Detect which cell encompasses the target text, then output its (X, Y) center coordinate. 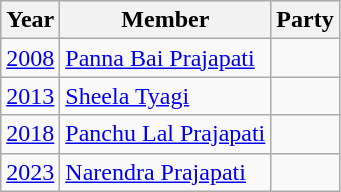
Sheela Tyagi (166, 96)
Year (30, 20)
Narendra Prajapati (166, 172)
2008 (30, 58)
2013 (30, 96)
Member (166, 20)
Panchu Lal Prajapati (166, 134)
Panna Bai Prajapati (166, 58)
2023 (30, 172)
2018 (30, 134)
Party (305, 20)
